Extract the (X, Y) coordinate from the center of the cell holding the provided text.  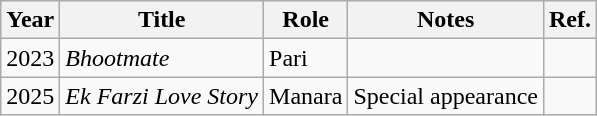
Ek Farzi Love Story (162, 96)
Notes (446, 20)
Manara (306, 96)
Role (306, 20)
2023 (30, 58)
Pari (306, 58)
2025 (30, 96)
Title (162, 20)
Year (30, 20)
Ref. (570, 20)
Bhootmate (162, 58)
Special appearance (446, 96)
